Determine the (X, Y) coordinate at the center of the cell enclosing the given text.  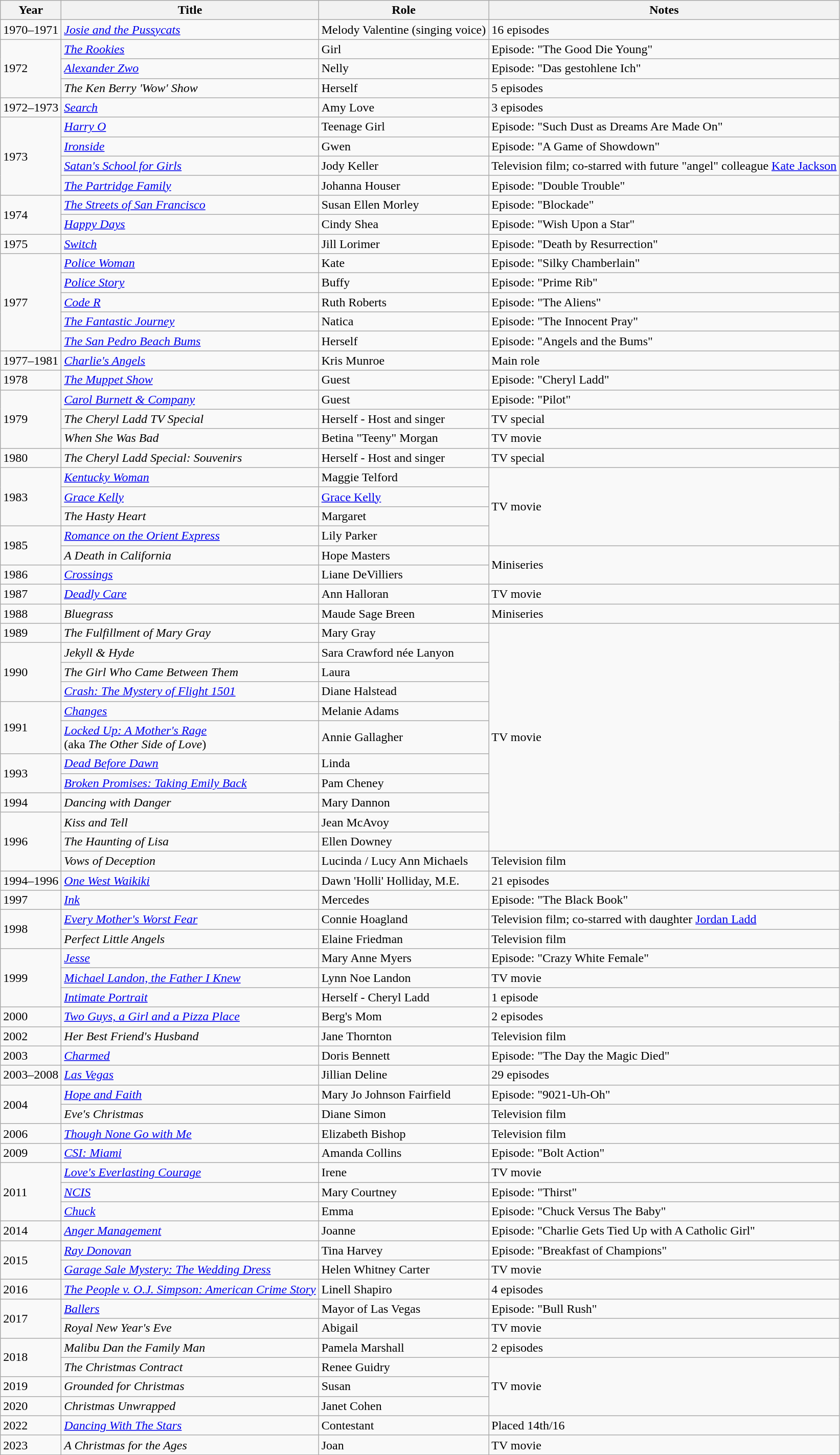
Mayor of Las Vegas (404, 1309)
1988 (31, 614)
Mary Gray (404, 633)
Two Guys, a Girl and a Pizza Place (190, 1017)
1991 (31, 727)
Charmed (190, 1056)
Placed 14th/16 (664, 1425)
The Girl Who Came Between Them (190, 672)
Role (404, 10)
Perfect Little Angels (190, 939)
Josie and the Pussycats (190, 30)
A Death in California (190, 555)
Ironside (190, 146)
2018 (31, 1357)
2019 (31, 1386)
Lily Parker (404, 535)
Episode: "Crazy White Female" (664, 958)
Elizabeth Bishop (404, 1133)
Episode: "A Game of Showdown" (664, 146)
1997 (31, 900)
Dancing with Danger (190, 802)
Vows of Deception (190, 861)
Ballers (190, 1309)
Abigail (404, 1328)
Jillian Deline (404, 1075)
Betina "Teeny" Morgan (404, 438)
Teenage Girl (404, 127)
Episode: "Death by Resurrection" (664, 244)
Episode: "Das gestohlene Ich" (664, 69)
Buffy (404, 283)
Crossings (190, 575)
Melody Valentine (singing voice) (404, 30)
Laura (404, 672)
Kate (404, 263)
2017 (31, 1318)
Annie Gallagher (404, 737)
Melanie Adams (404, 711)
The Hasty Heart (190, 516)
Episode: "Chuck Versus The Baby" (664, 1212)
2000 (31, 1017)
Maggie Telford (404, 477)
4 episodes (664, 1289)
Jesse (190, 958)
Grounded for Christmas (190, 1386)
Kentucky Woman (190, 477)
1987 (31, 594)
Deadly Care (190, 594)
Episode: "The Black Book" (664, 900)
The Fantastic Journey (190, 322)
Episode: "Cheryl Ladd" (664, 380)
Dancing With The Stars (190, 1425)
Episode: "The Day the Magic Died" (664, 1056)
Episode: "The Good Die Young" (664, 49)
Police Woman (190, 263)
Her Best Friend's Husband (190, 1036)
Janet Cohen (404, 1406)
Irene (404, 1172)
3 episodes (664, 107)
2006 (31, 1133)
Crash: The Mystery of Flight 1501 (190, 691)
Tina Harvey (404, 1250)
1977–1981 (31, 361)
Jane Thornton (404, 1036)
The Cheryl Ladd Special: Souvenirs (190, 458)
Episode: "Pilot" (664, 399)
Liane DeVilliers (404, 575)
1975 (31, 244)
1994–1996 (31, 880)
Bluegrass (190, 614)
Emma (404, 1212)
Joanne (404, 1231)
Carol Burnett & Company (190, 399)
The Ken Berry 'Wow' Show (190, 88)
2016 (31, 1289)
1978 (31, 380)
Broken Promises: Taking Emily Back (190, 783)
1998 (31, 929)
2003–2008 (31, 1075)
Chuck (190, 1212)
Garage Sale Mystery: The Wedding Dress (190, 1270)
Episode: "The Innocent Pray" (664, 322)
Ray Donovan (190, 1250)
Berg's Mom (404, 1017)
Kiss and Tell (190, 822)
Episode: "The Aliens" (664, 302)
Susan Ellen Morley (404, 205)
Episode: "Angels and the Bums" (664, 341)
A Christmas for the Ages (190, 1445)
29 episodes (664, 1075)
Ann Halloran (404, 594)
Helen Whitney Carter (404, 1270)
Pam Cheney (404, 783)
Code R (190, 302)
1972–1973 (31, 107)
5 episodes (664, 88)
Herself - Cheryl Ladd (404, 997)
2002 (31, 1036)
Gwen (404, 146)
Episode: "Bolt Action" (664, 1153)
Ruth Roberts (404, 302)
Amy Love (404, 107)
The Streets of San Francisco (190, 205)
Charlie's Angels (190, 361)
Episode: "Bull Rush" (664, 1309)
Mary Dannon (404, 802)
One West Waikiki (190, 880)
Nelly (404, 69)
2003 (31, 1056)
Jill Lorimer (404, 244)
Love's Everlasting Courage (190, 1172)
The Haunting of Lisa (190, 841)
Locked Up: A Mother's Rage(aka The Other Side of Love) (190, 737)
1974 (31, 214)
Happy Days (190, 224)
Margaret (404, 516)
Hope Masters (404, 555)
Michael Landon, the Father I Knew (190, 978)
2020 (31, 1406)
1985 (31, 545)
Changes (190, 711)
Dead Before Dawn (190, 764)
2022 (31, 1425)
Episode: "Thirst" (664, 1192)
2015 (31, 1260)
1990 (31, 672)
Notes (664, 10)
Kris Munroe (404, 361)
1 episode (664, 997)
Lynn Noe Landon (404, 978)
The San Pedro Beach Bums (190, 341)
1970–1971 (31, 30)
Amanda Collins (404, 1153)
1980 (31, 458)
Elaine Friedman (404, 939)
The Christmas Contract (190, 1367)
Lucinda / Lucy Ann Michaels (404, 861)
2009 (31, 1153)
21 episodes (664, 880)
NCIS (190, 1192)
Episode: "Silky Chamberlain" (664, 263)
Malibu Dan the Family Man (190, 1348)
Christmas Unwrapped (190, 1406)
1993 (31, 773)
Intimate Portrait (190, 997)
Girl (404, 49)
Joan (404, 1445)
Connie Hoagland (404, 920)
1986 (31, 575)
Cindy Shea (404, 224)
Jean McAvoy (404, 822)
1972 (31, 69)
Las Vegas (190, 1075)
CSI: Miami (190, 1153)
Maude Sage Breen (404, 614)
Television film; co-starred with daughter Jordan Ladd (664, 920)
Mary Courtney (404, 1192)
Episode: "Breakfast of Champions" (664, 1250)
Anger Management (190, 1231)
Alexander Zwo (190, 69)
Contestant (404, 1425)
The Muppet Show (190, 380)
Linda (404, 764)
Search (190, 107)
Title (190, 10)
Natica (404, 322)
Sara Crawford née Lanyon (404, 653)
The Partridge Family (190, 185)
Year (31, 10)
Renee Guidry (404, 1367)
Linell Shapiro (404, 1289)
1979 (31, 419)
Doris Bennett (404, 1056)
1977 (31, 302)
Romance on the Orient Express (190, 535)
The People v. O.J. Simpson: American Crime Story (190, 1289)
2004 (31, 1104)
1989 (31, 633)
Satan's School for Girls (190, 166)
Jekyll & Hyde (190, 653)
Episode: "9021-Uh-Oh" (664, 1094)
Episode: "Blockade" (664, 205)
1973 (31, 156)
Jody Keller (404, 166)
Johanna Houser (404, 185)
When She Was Bad (190, 438)
2014 (31, 1231)
Episode: "Double Trouble" (664, 185)
Switch (190, 244)
Diane Halstead (404, 691)
The Cheryl Ladd TV Special (190, 419)
2011 (31, 1192)
2023 (31, 1445)
Ellen Downey (404, 841)
Pamela Marshall (404, 1348)
Diane Simon (404, 1114)
Main role (664, 361)
Royal New Year's Eve (190, 1328)
Episode: "Prime Rib" (664, 283)
Harry O (190, 127)
Susan (404, 1386)
Mary Anne Myers (404, 958)
Police Story (190, 283)
1994 (31, 802)
1999 (31, 978)
Hope and Faith (190, 1094)
1983 (31, 497)
The Rookies (190, 49)
Dawn 'Holli' Holliday, M.E. (404, 880)
Though None Go with Me (190, 1133)
Episode: "Wish Upon a Star" (664, 224)
Ink (190, 900)
Episode: "Such Dust as Dreams Are Made On" (664, 127)
The Fulfillment of Mary Gray (190, 633)
Eve's Christmas (190, 1114)
Television film; co-starred with future "angel" colleague Kate Jackson (664, 166)
16 episodes (664, 30)
Every Mother's Worst Fear (190, 920)
Mary Jo Johnson Fairfield (404, 1094)
Mercedes (404, 900)
1996 (31, 841)
Episode: "Charlie Gets Tied Up with A Catholic Girl" (664, 1231)
